Extract the (X, Y) coordinate from the center of the cell holding the provided text.  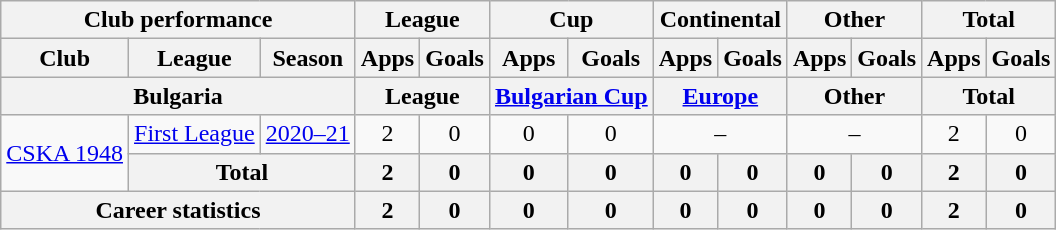
Continental (720, 20)
Club performance (178, 20)
CSKA 1948 (65, 153)
Career statistics (178, 210)
Bulgarian Cup (571, 96)
Europe (720, 96)
2020–21 (308, 134)
Cup (571, 20)
Bulgaria (178, 96)
Season (308, 58)
First League (195, 134)
Club (65, 58)
